Output the [X, Y] coordinate of the center of the cell containing the given text.  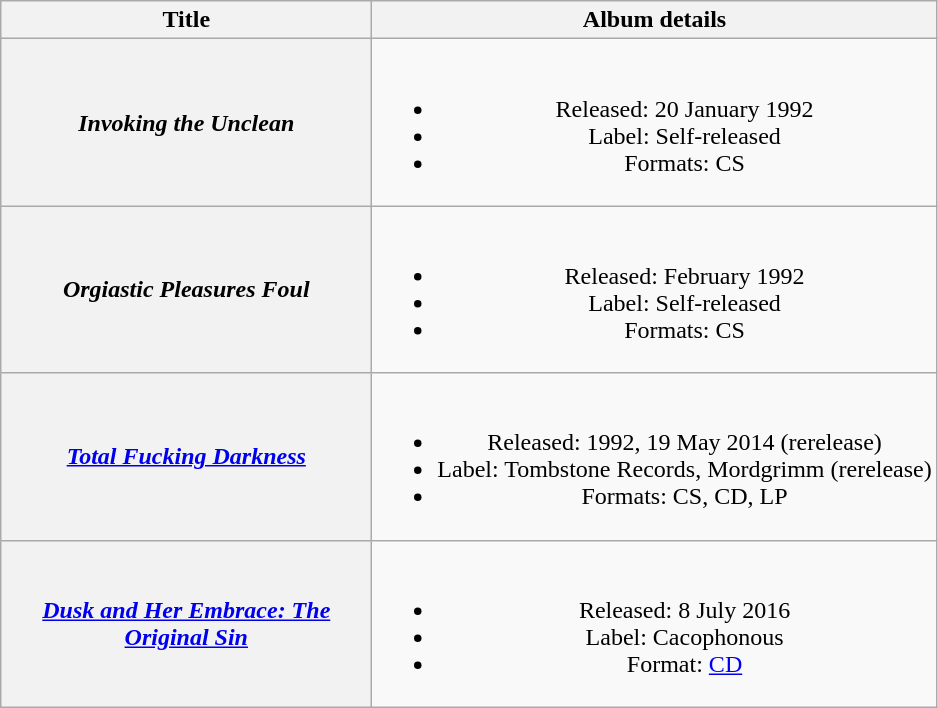
Released: February 1992Label: Self-releasedFormats: CS [654, 290]
Total Fucking Darkness [186, 456]
Released: 20 January 1992Label: Self-releasedFormats: CS [654, 122]
Dusk and Her Embrace: The Original Sin [186, 624]
Released: 8 July 2016Label: CacophonousFormat: CD [654, 624]
Title [186, 20]
Invoking the Unclean [186, 122]
Released: 1992, 19 May 2014 (rerelease)Label: Tombstone Records, Mordgrimm (rerelease)Formats: CS, CD, LP [654, 456]
Album details [654, 20]
Orgiastic Pleasures Foul [186, 290]
